Capture the cell that displays the provided text and extract its [x, y] central coordinate. 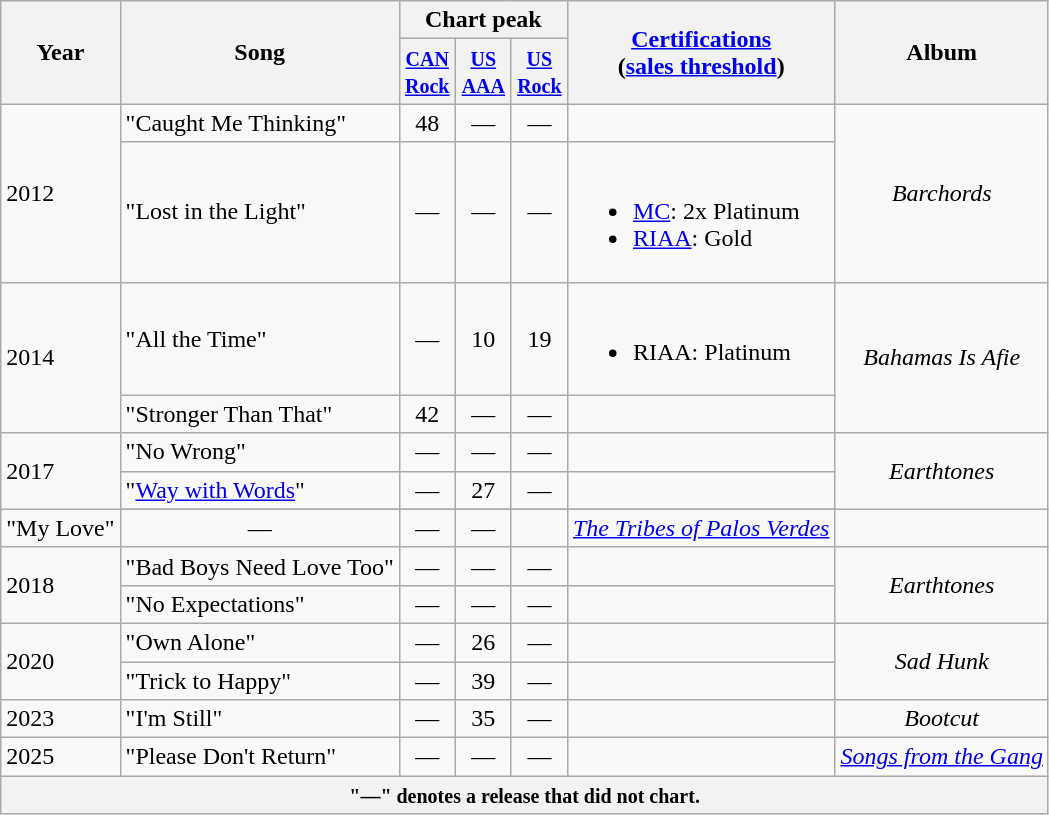
2020 [60, 661]
"Lost in the Light" [260, 212]
"Way with Words" [260, 490]
Song [260, 52]
Bahamas Is Afie [942, 358]
"No Wrong" [260, 452]
"No Expectations" [260, 604]
2017 [60, 471]
Songs from the Gang [942, 757]
"All the Time" [260, 338]
26 [483, 642]
2018 [60, 585]
Year [60, 52]
"—" denotes a release that did not chart. [525, 795]
39 [483, 681]
CANRock [427, 72]
48 [427, 123]
19 [539, 338]
"Caught Me Thinking" [260, 123]
10 [483, 338]
The Tribes of Palos Verdes [701, 528]
"Please Don't Return" [260, 757]
2012 [60, 193]
"Bad Boys Need Love Too" [260, 566]
Sad Hunk [942, 661]
MC: 2x PlatinumRIAA: Gold [701, 212]
2025 [60, 757]
Barchords [942, 193]
2014 [60, 358]
Chart peak [483, 20]
Album [942, 52]
Bootcut [942, 719]
USAAA [483, 72]
42 [427, 414]
USRock [539, 72]
Certifications(sales threshold) [701, 52]
"Stronger Than That" [260, 414]
2023 [60, 719]
"Trick to Happy" [260, 681]
RIAA: Platinum [701, 338]
"I'm Still" [260, 719]
"Own Alone" [260, 642]
35 [483, 719]
"My Love" [60, 528]
27 [483, 490]
